Find where the given text appears and provide that cell's center as (X, Y) coordinate. 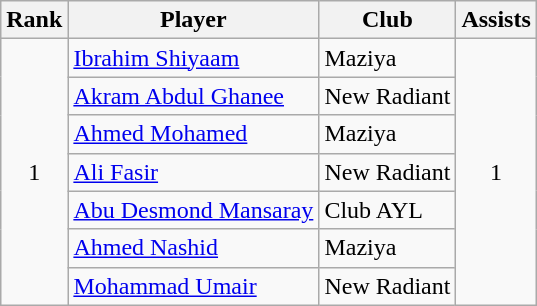
Rank (34, 20)
Club AYL (388, 210)
Ahmed Mohamed (194, 134)
Ali Fasir (194, 172)
Assists (496, 20)
Club (388, 20)
Ibrahim Shiyaam (194, 58)
Ahmed Nashid (194, 248)
Abu Desmond Mansaray (194, 210)
Mohammad Umair (194, 286)
Akram Abdul Ghanee (194, 96)
Player (194, 20)
